Capture the cell that displays the provided text and extract its (X, Y) central coordinate. 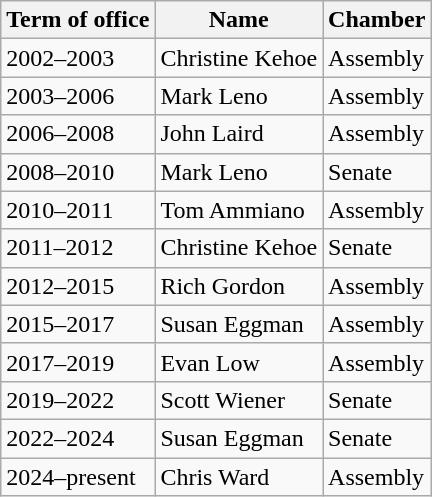
2003–2006 (78, 96)
2022–2024 (78, 438)
Chris Ward (239, 477)
John Laird (239, 134)
2008–2010 (78, 172)
Rich Gordon (239, 286)
2024–present (78, 477)
Tom Ammiano (239, 210)
2011–2012 (78, 248)
2015–2017 (78, 324)
2010–2011 (78, 210)
Chamber (377, 20)
Evan Low (239, 362)
2012–2015 (78, 286)
2006–2008 (78, 134)
2002–2003 (78, 58)
Term of office (78, 20)
Scott Wiener (239, 400)
2019–2022 (78, 400)
2017–2019 (78, 362)
Name (239, 20)
